Find where the given text appears and provide that cell's center as (x, y) coordinate. 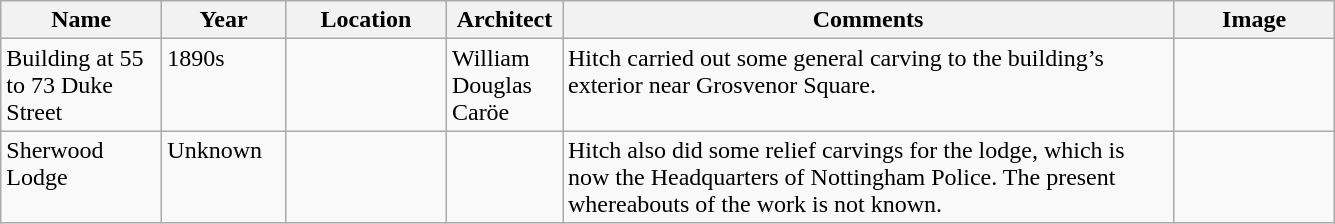
Location (366, 20)
Sherwood Lodge (82, 177)
Year (224, 20)
Image (1254, 20)
Unknown (224, 177)
Building at 55 to 73 Duke Street (82, 85)
1890s (224, 85)
William Douglas Caröe (504, 85)
Comments (868, 20)
Architect (504, 20)
Hitch carried out some general carving to the building’s exterior near Grosvenor Square. (868, 85)
Name (82, 20)
